Provide the (X, Y) coordinate of the cell's center where the given text is located.  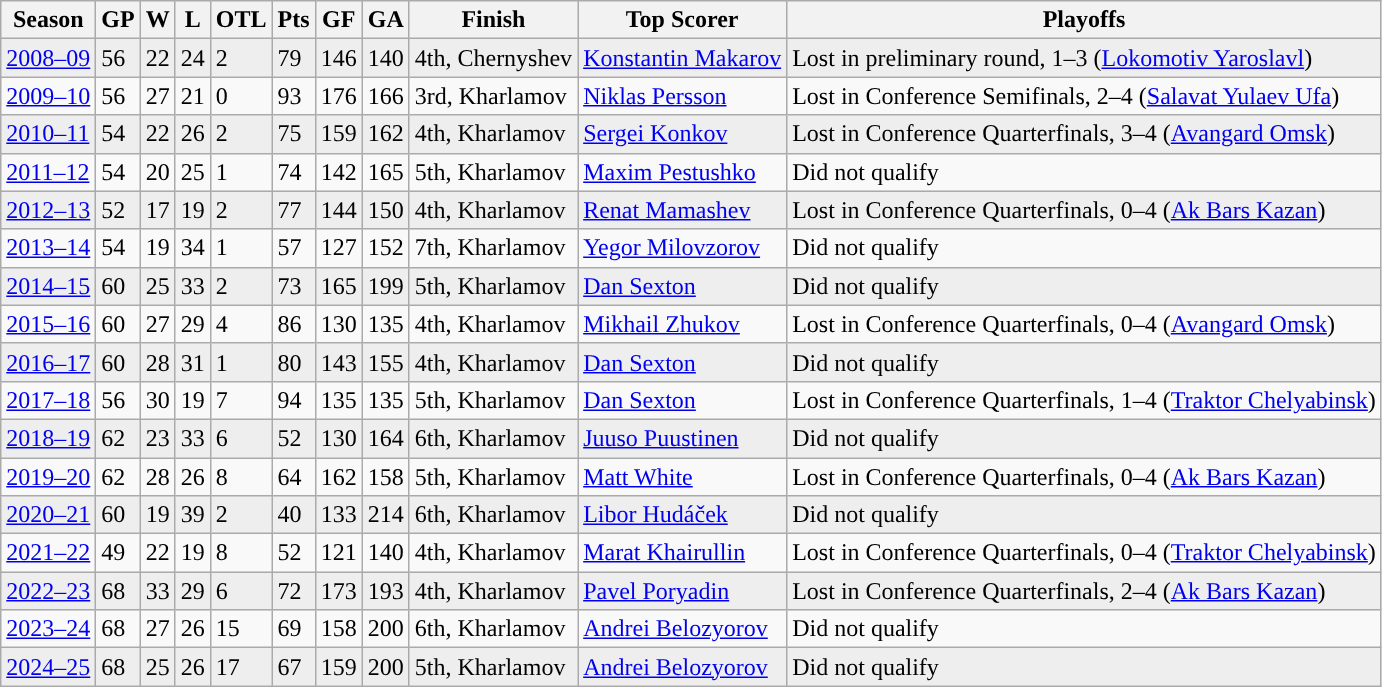
Matt White (682, 477)
2011–12 (48, 172)
Lost in Conference Semifinals, 2–4 (Salavat Yulaev Ufa) (1084, 96)
Yegor Milovzorov (682, 248)
0 (241, 96)
133 (338, 515)
40 (294, 515)
Pts (294, 20)
2008–09 (48, 58)
67 (294, 667)
146 (338, 58)
2021–22 (48, 553)
164 (386, 438)
93 (294, 96)
2024–25 (48, 667)
2018–19 (48, 438)
24 (192, 58)
2010–11 (48, 134)
W (158, 20)
7th, Kharlamov (493, 248)
GF (338, 20)
193 (386, 591)
Marat Khairullin (682, 553)
Mikhail Zhukov (682, 324)
2012–13 (48, 210)
3rd, Kharlamov (493, 96)
Lost in Conference Quarterfinals, 0–4 (Traktor Chelyabinsk) (1084, 553)
4 (241, 324)
Konstantin Makarov (682, 58)
2019–20 (48, 477)
72 (294, 591)
2014–15 (48, 286)
L (192, 20)
Lost in Conference Quarterfinals, 2–4 (Ak Bars Kazan) (1084, 591)
127 (338, 248)
Lost in Conference Quarterfinals, 0–4 (Avangard Omsk) (1084, 324)
Renat Mamashev (682, 210)
77 (294, 210)
2020–21 (48, 515)
2013–14 (48, 248)
Juuso Puustinen (682, 438)
155 (386, 362)
143 (338, 362)
74 (294, 172)
Maxim Pestushko (682, 172)
Libor Hudáček (682, 515)
Top Scorer (682, 20)
214 (386, 515)
Lost in preliminary round, 1–3 (Lokomotiv Yaroslavl) (1084, 58)
121 (338, 553)
Lost in Conference Quarterfinals, 3–4 (Avangard Omsk) (1084, 134)
152 (386, 248)
176 (338, 96)
144 (338, 210)
OTL (241, 20)
2023–24 (48, 629)
2015–16 (48, 324)
2009–10 (48, 96)
2017–18 (48, 400)
80 (294, 362)
Sergei Konkov (682, 134)
142 (338, 172)
Niklas Persson (682, 96)
GP (118, 20)
Lost in Conference Quarterfinals, 1–4 (Traktor Chelyabinsk) (1084, 400)
Season (48, 20)
31 (192, 362)
Finish (493, 20)
166 (386, 96)
23 (158, 438)
64 (294, 477)
30 (158, 400)
49 (118, 553)
20 (158, 172)
Playoffs (1084, 20)
Pavel Poryadin (682, 591)
39 (192, 515)
4th, Chernyshev (493, 58)
2016–17 (48, 362)
173 (338, 591)
69 (294, 629)
86 (294, 324)
73 (294, 286)
79 (294, 58)
94 (294, 400)
GA (386, 20)
7 (241, 400)
34 (192, 248)
199 (386, 286)
150 (386, 210)
57 (294, 248)
15 (241, 629)
75 (294, 134)
2022–23 (48, 591)
21 (192, 96)
